Locate the cell with the specified text and output its [X, Y] center coordinate. 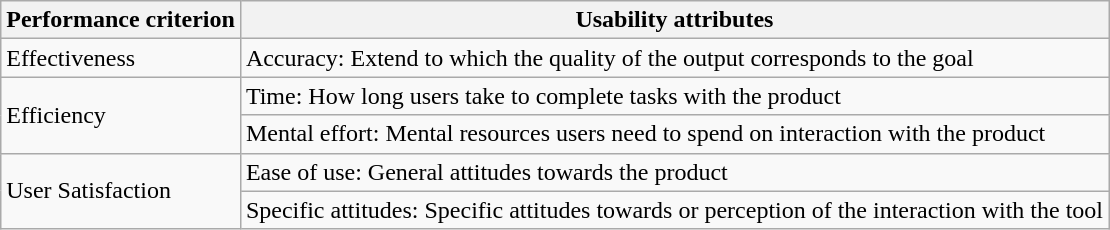
Specific attitudes: Specific attitudes towards or perception of the interaction with the tool [674, 210]
Effectiveness [121, 58]
Accuracy: Extend to which the quality of the output corresponds to the goal [674, 58]
Usability attributes [674, 20]
Time: How long users take to complete tasks with the product [674, 96]
Mental effort: Mental resources users need to spend on interaction with the product [674, 134]
Performance criterion [121, 20]
Efficiency [121, 115]
Ease of use: General attitudes towards the product [674, 172]
User Satisfaction [121, 191]
